Scan for the cell matching the given text and deliver its (X, Y) coordinate at center. 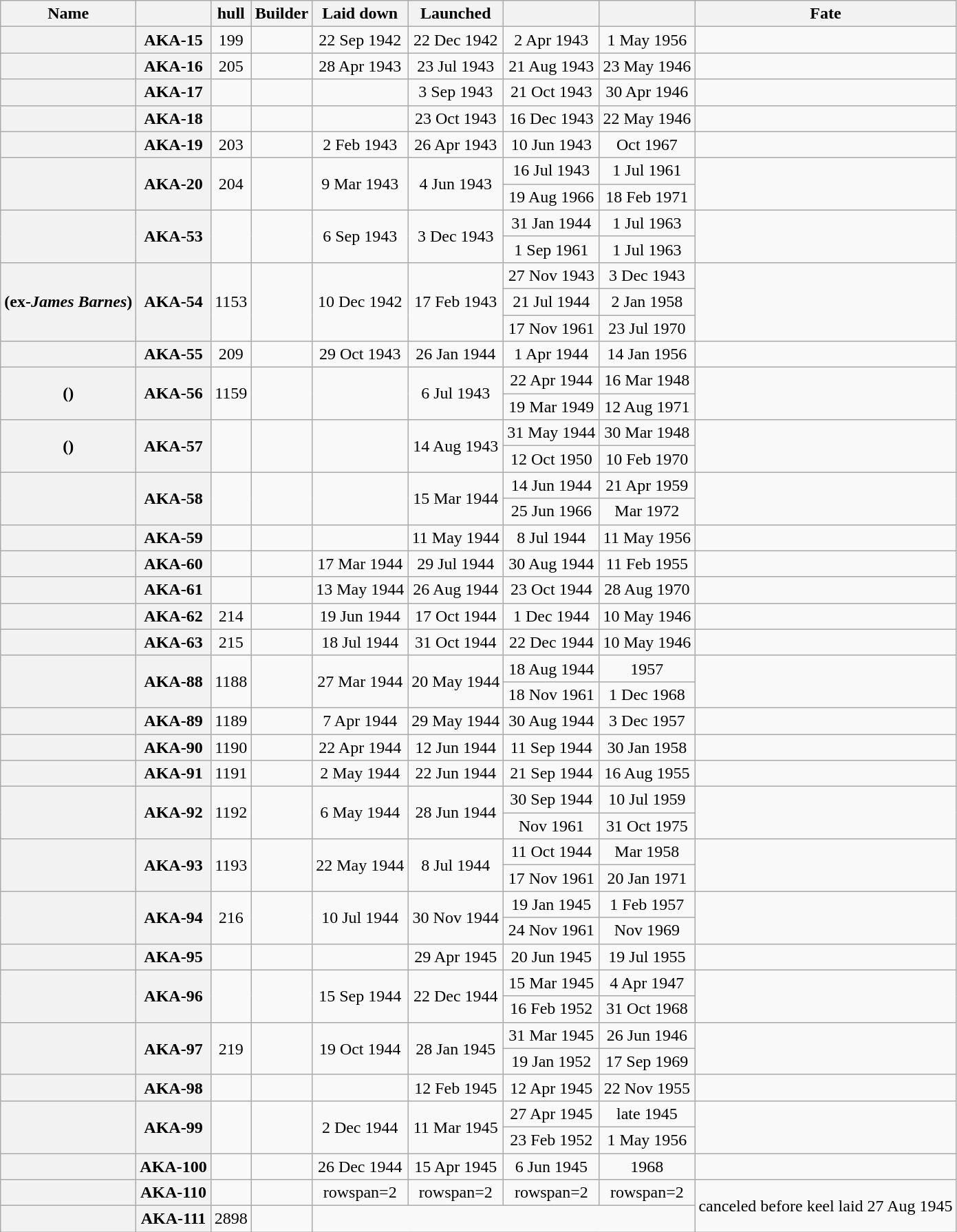
AKA-93 (173, 865)
29 Apr 1945 (455, 957)
219 (231, 1048)
30 Apr 1946 (647, 92)
26 Dec 1944 (361, 1167)
19 Mar 1949 (552, 407)
30 Sep 1944 (552, 800)
21 Sep 1944 (552, 774)
AKA-111 (173, 1219)
14 Jun 1944 (552, 485)
1 Apr 1944 (552, 354)
AKA-97 (173, 1048)
22 Sep 1942 (361, 40)
hull (231, 14)
AKA-89 (173, 721)
31 Jan 1944 (552, 223)
199 (231, 40)
12 Aug 1971 (647, 407)
Mar 1958 (647, 852)
21 Jul 1944 (552, 301)
26 Jan 1944 (455, 354)
27 Nov 1943 (552, 275)
12 Apr 1945 (552, 1087)
23 Jul 1943 (455, 66)
16 Aug 1955 (647, 774)
17 Sep 1969 (647, 1061)
22 Nov 1955 (647, 1087)
10 Jul 1959 (647, 800)
AKA-90 (173, 747)
216 (231, 917)
AKA-17 (173, 92)
215 (231, 642)
AKA-19 (173, 145)
Builder (281, 14)
30 Jan 1958 (647, 747)
1189 (231, 721)
204 (231, 184)
4 Jun 1943 (455, 184)
7 Apr 1944 (361, 721)
AKA-56 (173, 394)
canceled before keel laid 27 Aug 1945 (826, 1206)
17 Oct 1944 (455, 616)
6 May 1944 (361, 813)
15 Sep 1944 (361, 996)
203 (231, 145)
9 Mar 1943 (361, 184)
15 Mar 1944 (455, 498)
Oct 1967 (647, 145)
27 Mar 1944 (361, 681)
10 Dec 1942 (361, 301)
19 Jul 1955 (647, 957)
AKA-57 (173, 446)
23 Feb 1952 (552, 1140)
AKA-16 (173, 66)
28 Apr 1943 (361, 66)
1188 (231, 681)
Name (69, 14)
10 Feb 1970 (647, 459)
AKA-99 (173, 1127)
22 May 1944 (361, 865)
1153 (231, 301)
14 Jan 1956 (647, 354)
AKA-60 (173, 564)
1968 (647, 1167)
22 May 1946 (647, 118)
AKA-110 (173, 1193)
1 Feb 1957 (647, 904)
1192 (231, 813)
18 Jul 1944 (361, 642)
2 Dec 1944 (361, 1127)
2 Feb 1943 (361, 145)
15 Apr 1945 (455, 1167)
16 Dec 1943 (552, 118)
26 Jun 1946 (647, 1035)
16 Jul 1943 (552, 171)
29 Jul 1944 (455, 564)
22 Jun 1944 (455, 774)
Fate (826, 14)
AKA-55 (173, 354)
20 May 1944 (455, 681)
21 Aug 1943 (552, 66)
10 Jun 1943 (552, 145)
13 May 1944 (361, 590)
12 Jun 1944 (455, 747)
11 Feb 1955 (647, 564)
31 Oct 1968 (647, 1009)
28 Jan 1945 (455, 1048)
25 Jun 1966 (552, 511)
1957 (647, 668)
AKA-53 (173, 236)
19 Oct 1944 (361, 1048)
6 Sep 1943 (361, 236)
20 Jan 1971 (647, 878)
19 Jun 1944 (361, 616)
11 May 1956 (647, 538)
31 Oct 1944 (455, 642)
18 Feb 1971 (647, 197)
Nov 1969 (647, 931)
20 Jun 1945 (552, 957)
10 Jul 1944 (361, 917)
26 Apr 1943 (455, 145)
Nov 1961 (552, 826)
1 Jul 1961 (647, 171)
1159 (231, 394)
23 Jul 1970 (647, 328)
14 Aug 1943 (455, 446)
AKA-15 (173, 40)
Mar 1972 (647, 511)
1 Dec 1968 (647, 694)
3 Dec 1957 (647, 721)
19 Aug 1966 (552, 197)
19 Jan 1952 (552, 1061)
30 Mar 1948 (647, 433)
AKA-54 (173, 301)
23 Oct 1944 (552, 590)
2 Jan 1958 (647, 301)
24 Nov 1961 (552, 931)
late 1945 (647, 1114)
16 Mar 1948 (647, 381)
(ex-James Barnes) (69, 301)
12 Feb 1945 (455, 1087)
AKA-18 (173, 118)
27 Apr 1945 (552, 1114)
1193 (231, 865)
2 Apr 1943 (552, 40)
AKA-95 (173, 957)
18 Nov 1961 (552, 694)
1 Dec 1944 (552, 616)
17 Mar 1944 (361, 564)
11 Oct 1944 (552, 852)
29 May 1944 (455, 721)
11 Sep 1944 (552, 747)
15 Mar 1945 (552, 983)
23 Oct 1943 (455, 118)
AKA-98 (173, 1087)
22 Dec 1942 (455, 40)
AKA-61 (173, 590)
209 (231, 354)
AKA-59 (173, 538)
AKA-88 (173, 681)
31 Oct 1975 (647, 826)
29 Oct 1943 (361, 354)
AKA-94 (173, 917)
214 (231, 616)
16 Feb 1952 (552, 1009)
21 Oct 1943 (552, 92)
1190 (231, 747)
28 Jun 1944 (455, 813)
12 Oct 1950 (552, 459)
AKA-91 (173, 774)
3 Sep 1943 (455, 92)
1191 (231, 774)
31 Mar 1945 (552, 1035)
23 May 1946 (647, 66)
19 Jan 1945 (552, 904)
AKA-58 (173, 498)
Laid down (361, 14)
2898 (231, 1219)
205 (231, 66)
11 May 1944 (455, 538)
21 Apr 1959 (647, 485)
31 May 1944 (552, 433)
26 Aug 1944 (455, 590)
AKA-63 (173, 642)
6 Jun 1945 (552, 1167)
AKA-100 (173, 1167)
AKA-20 (173, 184)
1 Sep 1961 (552, 249)
Launched (455, 14)
AKA-96 (173, 996)
18 Aug 1944 (552, 668)
AKA-92 (173, 813)
28 Aug 1970 (647, 590)
2 May 1944 (361, 774)
6 Jul 1943 (455, 394)
11 Mar 1945 (455, 1127)
30 Nov 1944 (455, 917)
AKA-62 (173, 616)
4 Apr 1947 (647, 983)
17 Feb 1943 (455, 301)
